Return the (x, y) coordinate for the center point of the cell that contains the specified text.  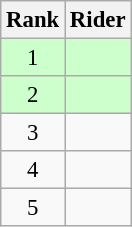
2 (33, 95)
5 (33, 208)
Rank (33, 20)
4 (33, 170)
3 (33, 133)
1 (33, 58)
Rider (98, 20)
